Pinpoint the cell where the given text exists, returning its [x, y] midpoint coordinate. 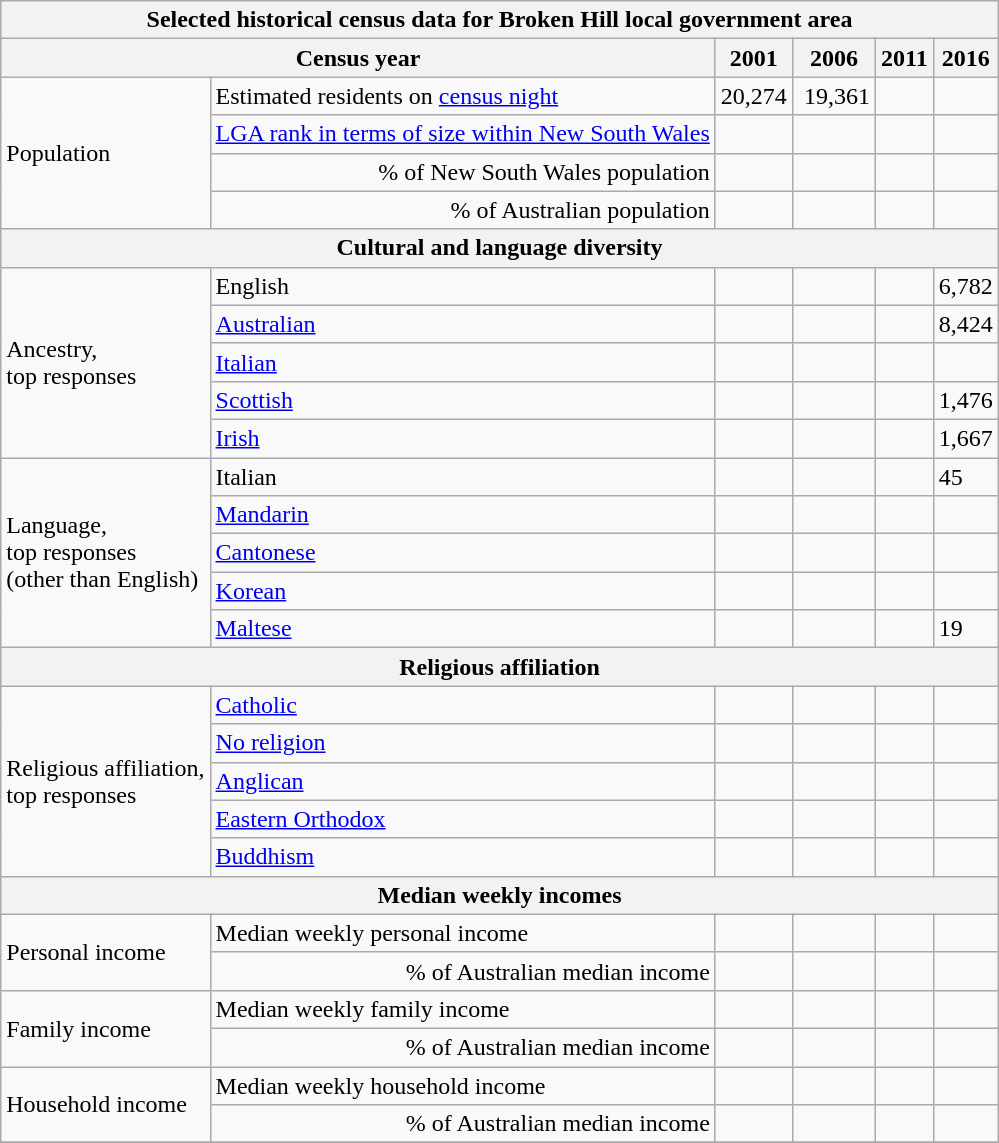
Religious affiliation [500, 667]
2006 [834, 58]
45 [966, 477]
% of New South Wales population [462, 172]
Ancestry,top responses [106, 362]
Irish [462, 438]
2011 [904, 58]
Estimated residents on census night [462, 96]
2001 [754, 58]
Catholic [462, 705]
1,667 [966, 438]
19,361 [834, 96]
Mandarin [462, 515]
Median weekly incomes [500, 895]
Religious affiliation,top responses [106, 781]
Buddhism [462, 857]
Language,top responses(other than English) [106, 553]
1,476 [966, 400]
Cantonese [462, 553]
Personal income [106, 952]
8,424 [966, 324]
Census year [358, 58]
Maltese [462, 629]
No religion [462, 743]
2016 [966, 58]
Family income [106, 1028]
Anglican [462, 781]
6,782 [966, 286]
English [462, 286]
Population [106, 153]
Household income [106, 1104]
Scottish [462, 400]
% of Australian population [462, 210]
Selected historical census data for Broken Hill local government area [500, 20]
Korean [462, 591]
Australian [462, 324]
Median weekly family income [462, 1009]
20,274 [754, 96]
Eastern Orthodox [462, 819]
Cultural and language diversity [500, 248]
Median weekly personal income [462, 933]
Median weekly household income [462, 1085]
19 [966, 629]
LGA rank in terms of size within New South Wales [462, 134]
